Output the (x, y) coordinate of the center of the cell containing the given text.  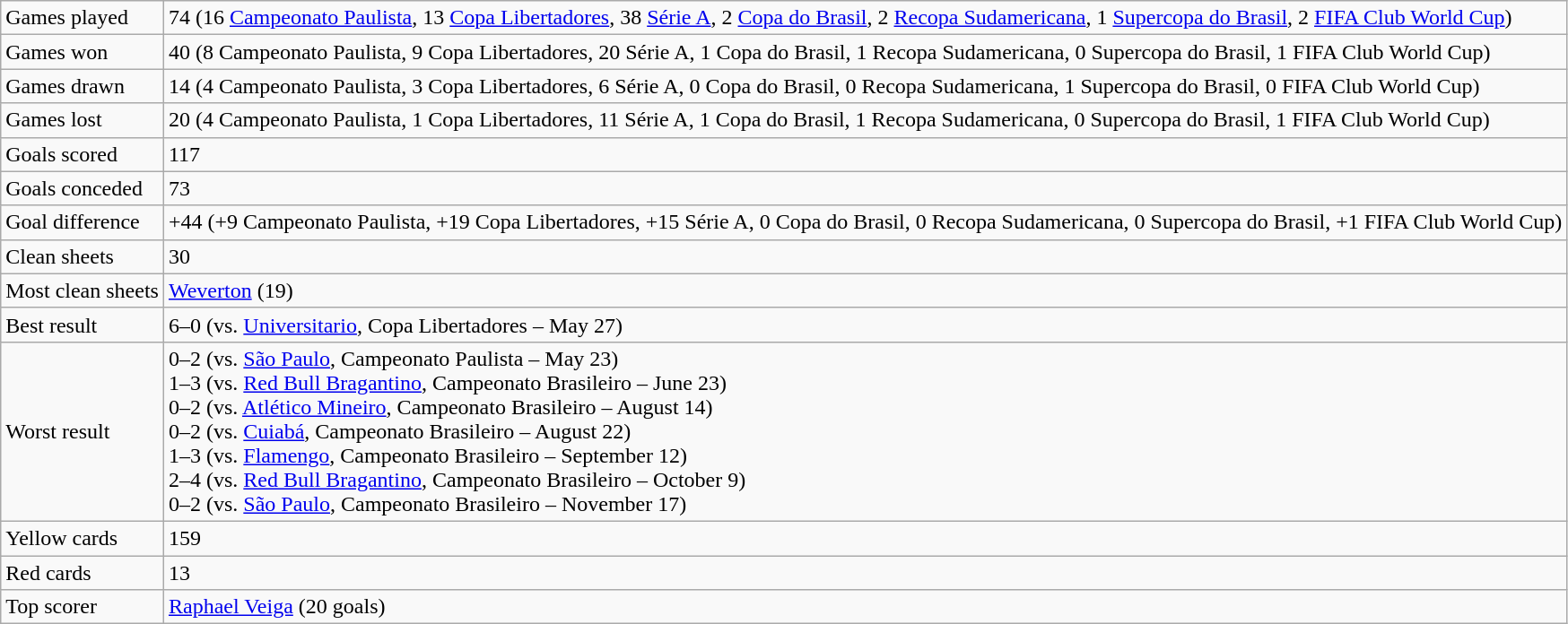
Goal difference (83, 222)
Clean sheets (83, 256)
Red cards (83, 573)
Games lost (83, 120)
30 (865, 256)
Yellow cards (83, 538)
13 (865, 573)
117 (865, 154)
Games played (83, 18)
73 (865, 188)
6–0 (vs. Universitario, Copa Libertadores – May 27) (865, 325)
Worst result (83, 431)
20 (4 Campeonato Paulista, 1 Copa Libertadores, 11 Série A, 1 Copa do Brasil, 1 Recopa Sudamericana, 0 Supercopa do Brasil, 1 FIFA Club World Cup) (865, 120)
Weverton (19) (865, 290)
159 (865, 538)
14 (4 Campeonato Paulista, 3 Copa Libertadores, 6 Série A, 0 Copa do Brasil, 0 Recopa Sudamericana, 1 Supercopa do Brasil, 0 FIFA Club World Cup) (865, 86)
Games drawn (83, 86)
Games won (83, 52)
Goals conceded (83, 188)
Most clean sheets (83, 290)
40 (8 Campeonato Paulista, 9 Copa Libertadores, 20 Série A, 1 Copa do Brasil, 1 Recopa Sudamericana, 0 Supercopa do Brasil, 1 FIFA Club World Cup) (865, 52)
74 (16 Campeonato Paulista, 13 Copa Libertadores, 38 Série A, 2 Copa do Brasil, 2 Recopa Sudamericana, 1 Supercopa do Brasil, 2 FIFA Club World Cup) (865, 18)
Top scorer (83, 607)
Best result (83, 325)
Goals scored (83, 154)
Raphael Veiga (20 goals) (865, 607)
